Extract the (x, y) coordinate from the center of the cell holding the provided text.  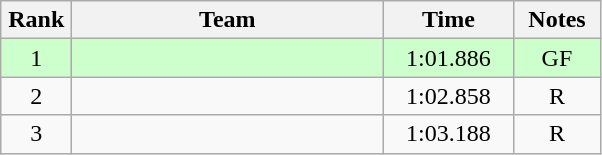
Time (448, 20)
2 (36, 96)
Team (228, 20)
1:01.886 (448, 58)
1:02.858 (448, 96)
3 (36, 134)
GF (557, 58)
Notes (557, 20)
1 (36, 58)
1:03.188 (448, 134)
Rank (36, 20)
